Pinpoint the cell where the given text exists, returning its (x, y) midpoint coordinate. 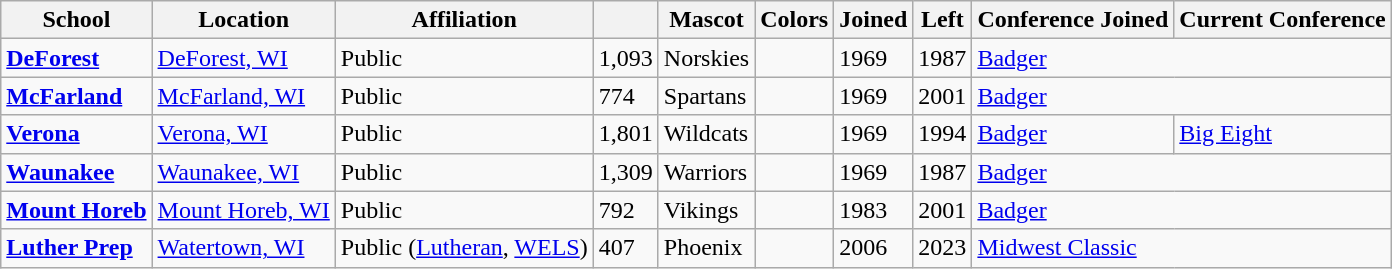
Waunakee, WI (244, 172)
Left (942, 20)
1,093 (626, 58)
Norskies (706, 58)
Warriors (706, 172)
1,309 (626, 172)
Waunakee (76, 172)
407 (626, 248)
1983 (874, 210)
Verona (76, 134)
1994 (942, 134)
792 (626, 210)
Wildcats (706, 134)
Affiliation (464, 20)
Spartans (706, 96)
Phoenix (706, 248)
Mount Horeb, WI (244, 210)
2006 (874, 248)
Luther Prep (76, 248)
1,801 (626, 134)
Mount Horeb (76, 210)
774 (626, 96)
Verona, WI (244, 134)
Watertown, WI (244, 248)
2023 (942, 248)
Midwest Classic (1182, 248)
DeForest, WI (244, 58)
Vikings (706, 210)
Colors (794, 20)
Joined (874, 20)
Public (Lutheran, WELS) (464, 248)
Current Conference (1282, 20)
School (76, 20)
Location (244, 20)
McFarland (76, 96)
Conference Joined (1073, 20)
McFarland, WI (244, 96)
DeForest (76, 58)
Mascot (706, 20)
Big Eight (1282, 134)
